Pinpoint the cell where the given text exists, returning its (x, y) midpoint coordinate. 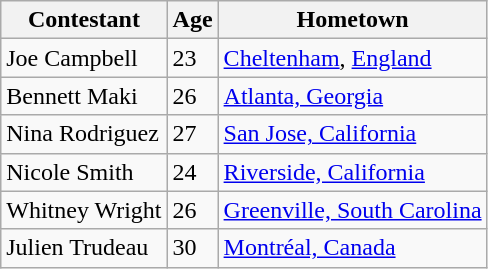
Montréal, Canada (352, 248)
Bennett Maki (84, 96)
30 (192, 248)
Nicole Smith (84, 172)
Greenville, South Carolina (352, 210)
Nina Rodriguez (84, 134)
Whitney Wright (84, 210)
Atlanta, Georgia (352, 96)
San Jose, California (352, 134)
24 (192, 172)
Riverside, California (352, 172)
Cheltenham, England (352, 58)
Age (192, 20)
Hometown (352, 20)
23 (192, 58)
27 (192, 134)
Joe Campbell (84, 58)
Contestant (84, 20)
Julien Trudeau (84, 248)
